Output the [x, y] coordinate of the center of the cell containing the given text.  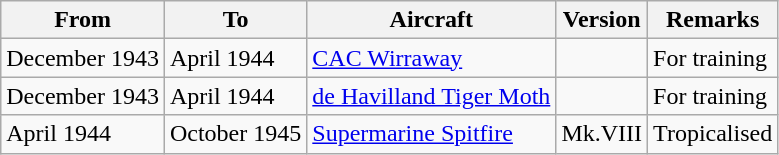
de Havilland Tiger Moth [432, 96]
From [83, 20]
CAC Wirraway [432, 58]
Version [602, 20]
Supermarine Spitfire [432, 134]
October 1945 [235, 134]
Tropicalised [713, 134]
Mk.VIII [602, 134]
Remarks [713, 20]
Aircraft [432, 20]
To [235, 20]
